Locate the cell with the specified text and output its [x, y] center coordinate. 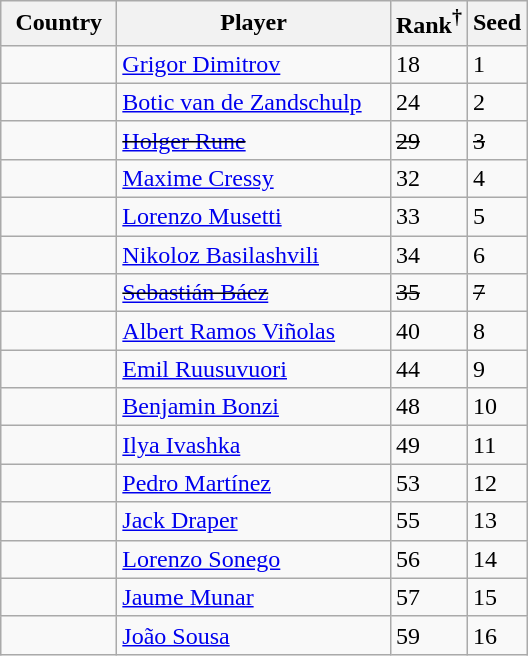
12 [496, 483]
18 [428, 64]
24 [428, 102]
Country [59, 24]
Grigor Dimitrov [254, 64]
15 [496, 597]
34 [428, 255]
1 [496, 64]
4 [496, 178]
49 [428, 445]
32 [428, 178]
Lorenzo Musetti [254, 217]
Holger Rune [254, 140]
14 [496, 559]
44 [428, 369]
Benjamin Bonzi [254, 407]
Maxime Cressy [254, 178]
Seed [496, 24]
10 [496, 407]
29 [428, 140]
53 [428, 483]
55 [428, 521]
2 [496, 102]
8 [496, 331]
9 [496, 369]
Nikoloz Basilashvili [254, 255]
56 [428, 559]
Ilya Ivashka [254, 445]
Jack Draper [254, 521]
3 [496, 140]
57 [428, 597]
Pedro Martínez [254, 483]
33 [428, 217]
Player [254, 24]
16 [496, 635]
Lorenzo Sonego [254, 559]
13 [496, 521]
48 [428, 407]
6 [496, 255]
Rank† [428, 24]
Albert Ramos Viñolas [254, 331]
40 [428, 331]
59 [428, 635]
João Sousa [254, 635]
11 [496, 445]
Botic van de Zandschulp [254, 102]
Emil Ruusuvuori [254, 369]
35 [428, 293]
7 [496, 293]
Jaume Munar [254, 597]
Sebastián Báez [254, 293]
5 [496, 217]
